Search for the cell housing the specified text and yield its (x, y) center coordinate. 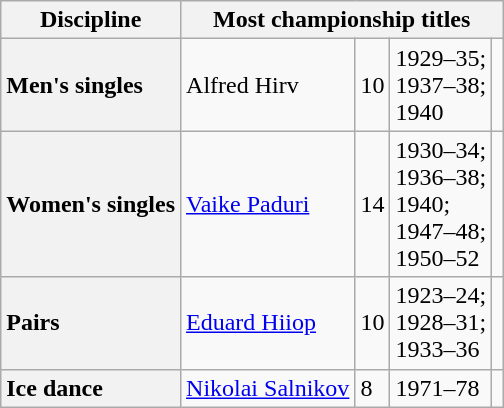
Men's singles (91, 85)
1929–35;1937–38;1940 (441, 85)
Most championship titles (342, 20)
14 (372, 204)
Nikolai Salnikov (268, 388)
8 (372, 388)
1923–24;1928–31;1933–36 (441, 323)
Ice dance (91, 388)
Vaike Paduri (268, 204)
1930–34;1936–38;1940;1947–48;1950–52 (441, 204)
1971–78 (441, 388)
Eduard Hiiop (268, 323)
Women's singles (91, 204)
Alfred Hirv (268, 85)
Pairs (91, 323)
Discipline (91, 20)
